Determine the (x, y) coordinate at the center of the cell enclosing the given text.  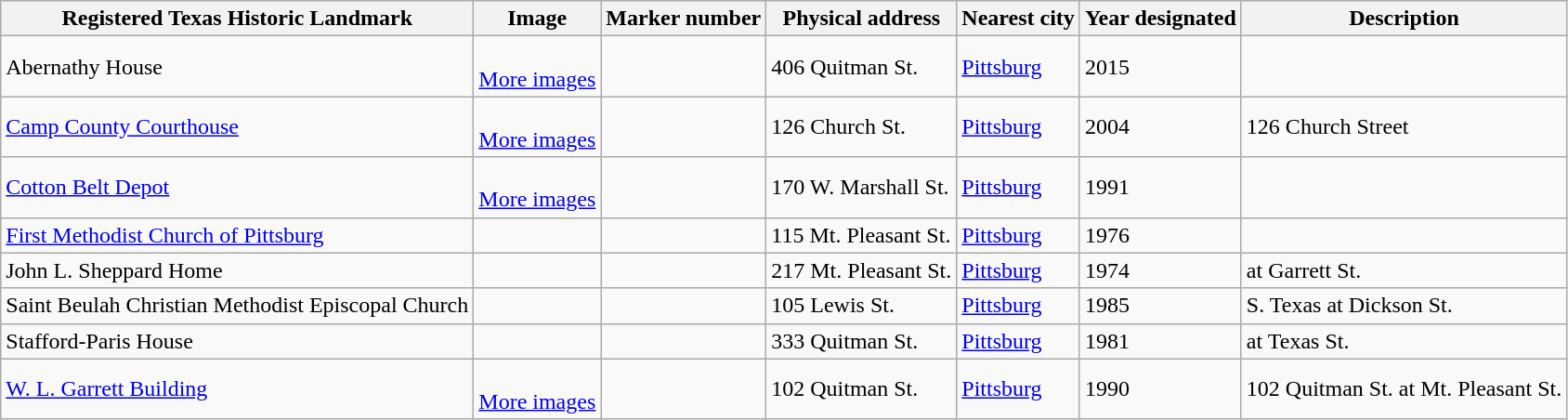
Marker number (684, 19)
2015 (1160, 67)
Cotton Belt Depot (238, 188)
Abernathy House (238, 67)
at Texas St. (1404, 341)
W. L. Garrett Building (238, 388)
Image (537, 19)
105 Lewis St. (862, 306)
Year designated (1160, 19)
Nearest city (1018, 19)
1974 (1160, 270)
S. Texas at Dickson St. (1404, 306)
Registered Texas Historic Landmark (238, 19)
170 W. Marshall St. (862, 188)
Physical address (862, 19)
115 Mt. Pleasant St. (862, 235)
126 Church St. (862, 126)
1985 (1160, 306)
217 Mt. Pleasant St. (862, 270)
406 Quitman St. (862, 67)
126 Church Street (1404, 126)
Saint Beulah Christian Methodist Episcopal Church (238, 306)
at Garrett St. (1404, 270)
1976 (1160, 235)
John L. Sheppard Home (238, 270)
Camp County Courthouse (238, 126)
1991 (1160, 188)
102 Quitman St. (862, 388)
1990 (1160, 388)
1981 (1160, 341)
102 Quitman St. at Mt. Pleasant St. (1404, 388)
Description (1404, 19)
2004 (1160, 126)
First Methodist Church of Pittsburg (238, 235)
Stafford-Paris House (238, 341)
333 Quitman St. (862, 341)
